Determine the (X, Y) coordinate at the center of the cell enclosing the given text.  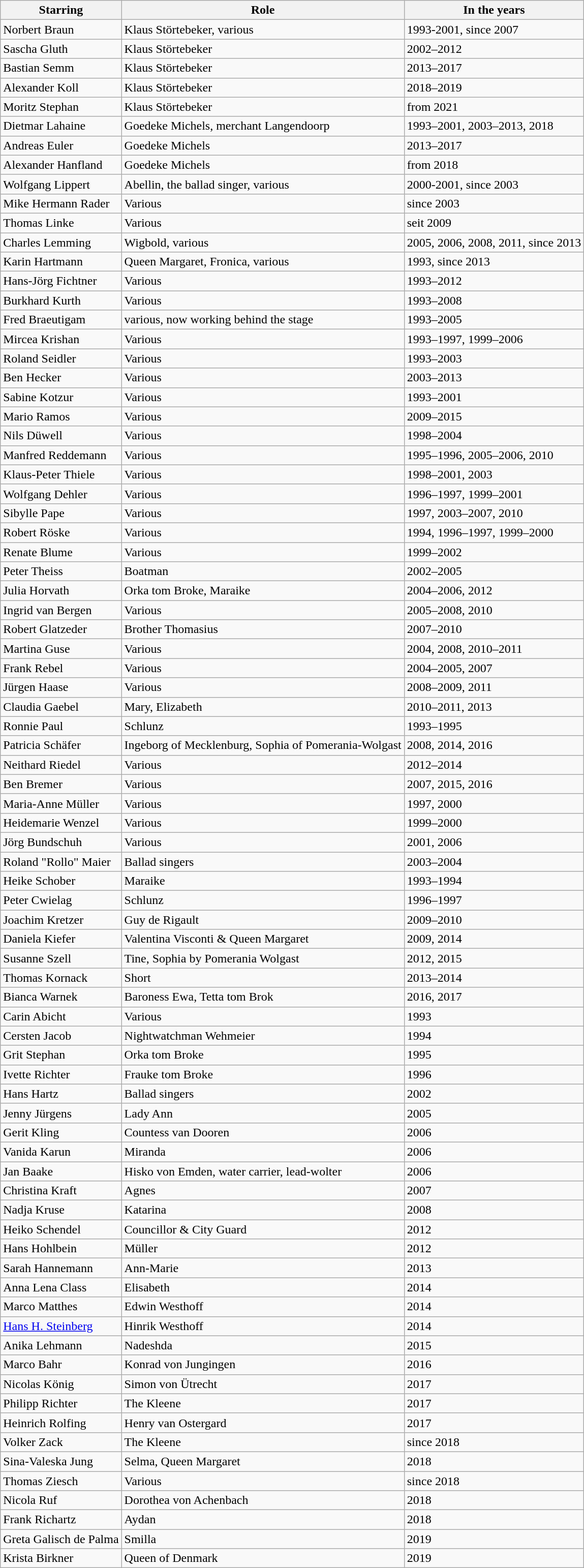
Marco Matthes (61, 1307)
Ben Hecker (61, 378)
2002–2005 (494, 571)
Nadeshda (263, 1345)
Grit Stephan (61, 1055)
1993–2003 (494, 358)
Brother Thomasius (263, 629)
Jenny Jürgens (61, 1113)
2005 (494, 1113)
Claudia Gaebel (61, 707)
In the years (494, 10)
Sina-Valeska Jung (61, 1461)
Carin Abicht (61, 1016)
Boatman (263, 571)
1994, 1996–1997, 1999–2000 (494, 532)
Maraike (263, 881)
various, now working behind the stage (263, 320)
Volker Zack (61, 1442)
1993–2001 (494, 397)
Klaus-Peter Thiele (61, 474)
1993–1995 (494, 726)
1998–2001, 2003 (494, 474)
Greta Galisch de Palma (61, 1539)
Karin Hartmann (61, 262)
1996–1997 (494, 900)
Thomas Linke (61, 223)
Jörg Bundschuh (61, 842)
Julia Horvath (61, 591)
Short (263, 978)
1993–2005 (494, 320)
Dietmar Lahaine (61, 126)
2012–2014 (494, 765)
2009–2010 (494, 920)
1993–1994 (494, 881)
Joachim Kretzer (61, 920)
1993 (494, 1016)
2013 (494, 1268)
Norbert Braun (61, 29)
1996 (494, 1074)
2007, 2015, 2016 (494, 784)
Guy de Rigault (263, 920)
2002 (494, 1094)
Konrad von Jungingen (263, 1365)
Charles Lemming (61, 243)
Mike Hermann Rader (61, 203)
Burkhard Kurth (61, 300)
Alexander Hanfland (61, 165)
1995–1996, 2005–2006, 2010 (494, 455)
2008–2009, 2011 (494, 687)
Henry van Ostergard (263, 1423)
Jürgen Haase (61, 687)
Smilla (263, 1539)
Peter Theiss (61, 571)
seit 2009 (494, 223)
Heiko Schendel (61, 1229)
Daniela Kiefer (61, 939)
Hisko von Emden, water carrier, lead-wolter (263, 1171)
Ronnie Paul (61, 726)
1993–1997, 1999–2006 (494, 339)
Valentina Visconti & Queen Margaret (263, 939)
Bastian Semm (61, 68)
Bianca Warnek (61, 997)
Countess van Dooren (263, 1132)
Goedeke Michels, merchant Langendoorp (263, 126)
Heinrich Rolfing (61, 1423)
2003–2013 (494, 378)
Hans-Jörg Fichtner (61, 281)
2004, 2008, 2010–2011 (494, 649)
Thomas Ziesch (61, 1481)
Mary, Elizabeth (263, 707)
Ann-Marie (263, 1268)
2008 (494, 1210)
Role (263, 10)
Renate Blume (61, 552)
Simon von Ütrecht (263, 1384)
Vanida Karun (61, 1152)
Andreas Euler (61, 145)
Robert Röske (61, 532)
Frank Richartz (61, 1520)
2012, 2015 (494, 958)
from 2021 (494, 107)
Sascha Gluth (61, 49)
1993–2012 (494, 281)
2009–2015 (494, 416)
Heidemarie Wenzel (61, 823)
1993–2008 (494, 300)
Selma, Queen Margaret (263, 1461)
Roland "Rollo" Maier (61, 862)
Abellin, the ballad singer, various (263, 184)
Mircea Krishan (61, 339)
Frauke tom Broke (263, 1074)
Nicola Ruf (61, 1500)
Jan Baake (61, 1171)
1995 (494, 1055)
Wigbold, various (263, 243)
Frank Rebel (61, 668)
1993-2001, since 2007 (494, 29)
Sibylle Pape (61, 513)
1996–1997, 1999–2001 (494, 494)
2005, 2006, 2008, 2011, since 2013 (494, 243)
Starring (61, 10)
Aydan (263, 1520)
Wolfgang Lippert (61, 184)
Müller (263, 1249)
Manfred Reddemann (61, 455)
2015 (494, 1345)
Tine, Sophia by Pomerania Wolgast (263, 958)
1997, 2000 (494, 803)
Heike Schober (61, 881)
Susanne Szell (61, 958)
1999–2000 (494, 823)
Wolfgang Dehler (61, 494)
2004–2006, 2012 (494, 591)
2002–2012 (494, 49)
Edwin Westhoff (263, 1307)
2016 (494, 1365)
Queen Margaret, Fronica, various (263, 262)
1999–2002 (494, 552)
2007–2010 (494, 629)
2007 (494, 1191)
Fred Braeutigam (61, 320)
Robert Glatzeder (61, 629)
Moritz Stephan (61, 107)
since 2003 (494, 203)
Councillor & City Guard (263, 1229)
1997, 2003–2007, 2010 (494, 513)
Anika Lehmann (61, 1345)
Agnes (263, 1191)
Hans Hartz (61, 1094)
Sarah Hannemann (61, 1268)
Neithard Riedel (61, 765)
Mario Ramos (61, 416)
Martina Guse (61, 649)
2004–2005, 2007 (494, 668)
2005–2008, 2010 (494, 610)
2000-2001, since 2003 (494, 184)
Ingeborg of Mecklenburg, Sophia of Pomerania-Wolgast (263, 745)
Anna Lena Class (61, 1287)
Nightwatchman Wehmeier (263, 1036)
Orka tom Broke, Maraike (263, 591)
Ivette Richter (61, 1074)
Sabine Kotzur (61, 397)
1994 (494, 1036)
2003–2004 (494, 862)
Maria-Anne Müller (61, 803)
1993–2001, 2003–2013, 2018 (494, 126)
Dorothea von Achenbach (263, 1500)
Klaus Störtebeker, various (263, 29)
Christina Kraft (61, 1191)
Nils Düwell (61, 436)
Hans H. Steinberg (61, 1326)
Miranda (263, 1152)
Krista Birkner (61, 1558)
2010–2011, 2013 (494, 707)
2016, 2017 (494, 997)
2001, 2006 (494, 842)
Ingrid van Bergen (61, 610)
2018–2019 (494, 87)
Nicolas König (61, 1384)
Nadja Kruse (61, 1210)
Philipp Richter (61, 1403)
Katarina (263, 1210)
Peter Cwielag (61, 900)
Queen of Denmark (263, 1558)
Roland Seidler (61, 358)
Orka tom Broke (263, 1055)
Gerit Kling (61, 1132)
2009, 2014 (494, 939)
2013–2014 (494, 978)
1998–2004 (494, 436)
Alexander Koll (61, 87)
2008, 2014, 2016 (494, 745)
Marco Bahr (61, 1365)
Ben Bremer (61, 784)
Elisabeth (263, 1287)
1993, since 2013 (494, 262)
Lady Ann (263, 1113)
Patricia Schäfer (61, 745)
Cersten Jacob (61, 1036)
Hans Hohlbein (61, 1249)
from 2018 (494, 165)
Baroness Ewa, Tetta tom Brok (263, 997)
Hinrik Westhoff (263, 1326)
Thomas Kornack (61, 978)
